Pinpoint the cell where the given text exists, returning its [X, Y] midpoint coordinate. 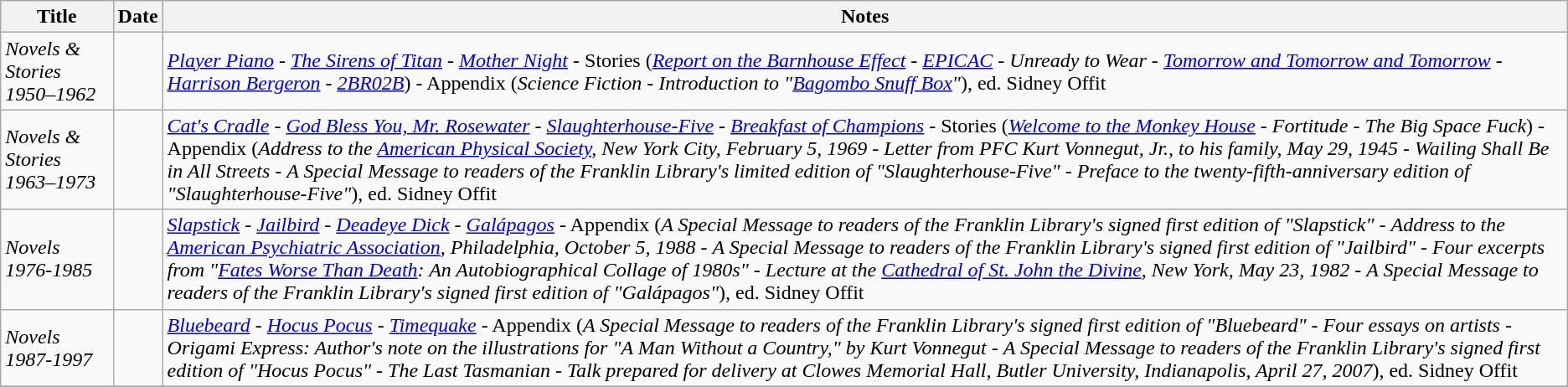
Title [57, 17]
Notes [864, 17]
Novels & Stories 1950–1962 [57, 71]
Novels 1987-1997 [57, 348]
Novels 1976-1985 [57, 260]
Date [137, 17]
Novels & Stories 1963–1973 [57, 159]
